From the cell containing the given text, extract its center point as (x, y) coordinate. 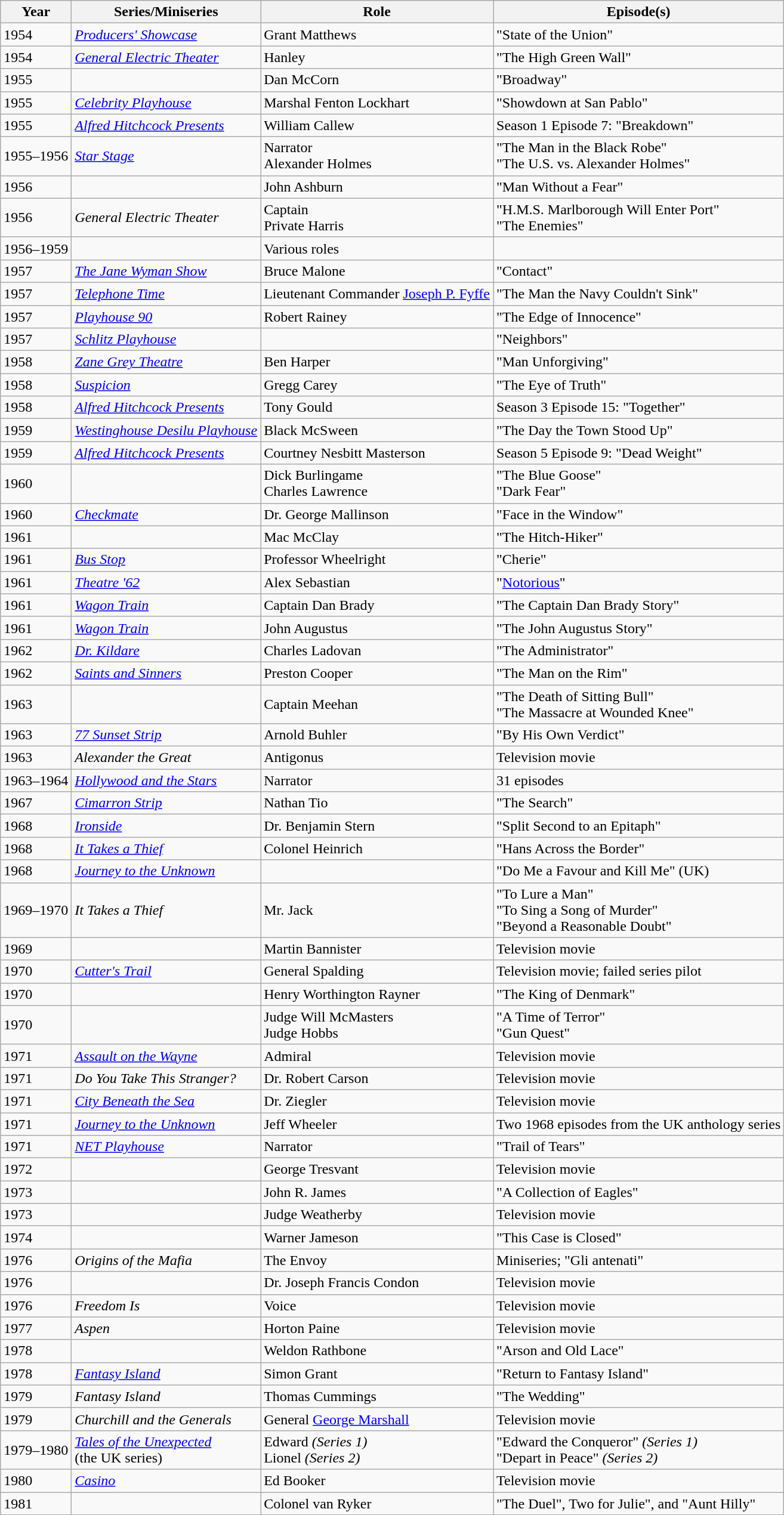
"Return to Fantasy Island" (638, 1374)
1972 (36, 1170)
Thomas Cummings (377, 1396)
Tales of the Unexpected(the UK series) (166, 1450)
"The Man in the Black Robe""The U.S. vs. Alexander Holmes" (638, 156)
Warner Jameson (377, 1238)
Episode(s) (638, 12)
"The Captain Dan Brady Story" (638, 605)
Schlitz Playhouse (166, 340)
Year (36, 12)
Television movie; failed series pilot (638, 971)
Two 1968 episodes from the UK anthology series (638, 1124)
Producers' Showcase (166, 35)
Lieutenant Commander Joseph P. Fyffe (377, 294)
Weldon Rathbone (377, 1351)
Aspen (166, 1328)
"H.M.S. Marlborough Will Enter Port""The Enemies" (638, 217)
Grant Matthews (377, 35)
31 episodes (638, 780)
Dr. George Mallinson (377, 514)
Season 1 Episode 7: "Breakdown" (638, 125)
Marshal Fenton Lockhart (377, 103)
"Showdown at San Pablo" (638, 103)
NET Playhouse (166, 1147)
Suspicion (166, 385)
1955–1956 (36, 156)
Simon Grant (377, 1374)
"The John Augustus Story" (638, 628)
"A Time of Terror""Gun Quest" (638, 1025)
Role (377, 12)
Bus Stop (166, 560)
1974 (36, 1238)
Judge Weatherby (377, 1215)
"State of the Union" (638, 35)
"The Edge of Innocence" (638, 317)
1981 (36, 1503)
Captain Dan Brady (377, 605)
Cutter's Trail (166, 971)
The Envoy (377, 1260)
"The Hitch-Hiker" (638, 537)
1969 (36, 949)
Mac McClay (377, 537)
"Hans Across the Border" (638, 848)
"Broadway" (638, 80)
Season 5 Episode 9: "Dead Weight" (638, 453)
"This Case is Closed" (638, 1238)
Dick BurlingameCharles Lawrence (377, 483)
Tony Gould (377, 408)
Season 3 Episode 15: "Together" (638, 408)
Dan McCorn (377, 80)
Mr. Jack (377, 910)
Hollywood and the Stars (166, 780)
Cimarron Strip (166, 803)
General Spalding (377, 971)
Zane Grey Theatre (166, 362)
"The Search" (638, 803)
Admiral (377, 1056)
"The Eye of Truth" (638, 385)
Star Stage (166, 156)
Ironside (166, 826)
77 Sunset Strip (166, 735)
"Arson and Old Lace" (638, 1351)
Miniseries; "Gli antenati" (638, 1260)
"The Administrator" (638, 650)
Theatre '62 (166, 582)
Freedom Is (166, 1306)
City Beneath the Sea (166, 1101)
"The Man the Navy Couldn't Sink" (638, 294)
"Notorious" (638, 582)
Judge Will McMastersJudge Hobbs (377, 1025)
1977 (36, 1328)
"Trail of Tears" (638, 1147)
Jeff Wheeler (377, 1124)
Voice (377, 1306)
1979–1980 (36, 1450)
1969–1970 (36, 910)
George Tresvant (377, 1170)
Telephone Time (166, 294)
Preston Cooper (377, 673)
"A Collection of Eagles" (638, 1192)
"The Death of Sitting Bull""The Massacre at Wounded Knee" (638, 704)
William Callew (377, 125)
1956–1959 (36, 248)
"Cherie" (638, 560)
Colonel van Ryker (377, 1503)
CaptainPrivate Harris (377, 217)
Ben Harper (377, 362)
Playhouse 90 (166, 317)
The Jane Wyman Show (166, 271)
"To Lure a Man""To Sing a Song of Murder""Beyond a Reasonable Doubt" (638, 910)
John R. James (377, 1192)
Bruce Malone (377, 271)
John Ashburn (377, 187)
Dr. Benjamin Stern (377, 826)
Origins of the Mafia (166, 1260)
Hanley (377, 57)
"The High Green Wall" (638, 57)
Do You Take This Stranger? (166, 1078)
Horton Paine (377, 1328)
"Neighbors" (638, 340)
"The King of Denmark" (638, 994)
Antigonus (377, 758)
Professor Wheelright (377, 560)
Assault on the Wayne (166, 1056)
Series/Miniseries (166, 12)
Casino (166, 1480)
Dr. Ziegler (377, 1101)
Colonel Heinrich (377, 848)
"The Duel", Two for Julie", and "Aunt Hilly" (638, 1503)
Checkmate (166, 514)
"Edward the Conqueror" (Series 1)"Depart in Peace" (Series 2) (638, 1450)
NarratorAlexander Holmes (377, 156)
"Do Me a Favour and Kill Me" (UK) (638, 871)
1967 (36, 803)
John Augustus (377, 628)
Courtney Nesbitt Masterson (377, 453)
Saints and Sinners (166, 673)
Churchill and the Generals (166, 1419)
"Face in the Window" (638, 514)
"Man Unforgiving" (638, 362)
Alex Sebastian (377, 582)
"By His Own Verdict" (638, 735)
1980 (36, 1480)
Dr. Kildare (166, 650)
Dr. Robert Carson (377, 1078)
Henry Worthington Rayner (377, 994)
Captain Meehan (377, 704)
"The Blue Goose""Dark Fear" (638, 483)
Alexander the Great (166, 758)
Dr. Joseph Francis Condon (377, 1283)
"The Man on the Rim" (638, 673)
Arnold Buhler (377, 735)
"The Wedding" (638, 1396)
Nathan Tio (377, 803)
"The Day the Town Stood Up" (638, 430)
"Man Without a Fear" (638, 187)
Westinghouse Desilu Playhouse (166, 430)
Gregg Carey (377, 385)
Black McSween (377, 430)
"Contact" (638, 271)
Charles Ladovan (377, 650)
Celebrity Playhouse (166, 103)
Martin Bannister (377, 949)
Robert Rainey (377, 317)
General George Marshall (377, 1419)
1963–1964 (36, 780)
Various roles (377, 248)
"Split Second to an Epitaph" (638, 826)
Edward (Series 1)Lionel (Series 2) (377, 1450)
Ed Booker (377, 1480)
